For the text-containing cell, return its midpoint in (x, y) coordinate format. 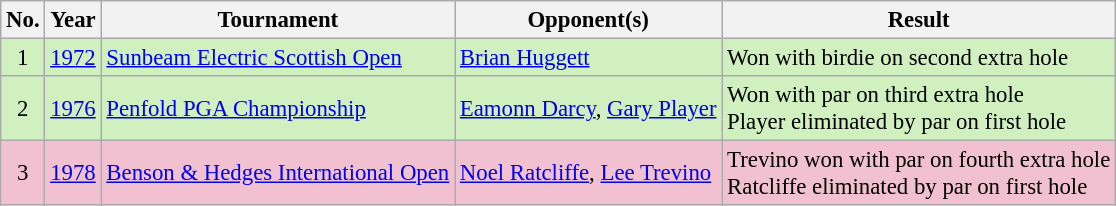
Year (73, 20)
Trevino won with par on fourth extra holeRatcliffe eliminated by par on first hole (919, 174)
Sunbeam Electric Scottish Open (278, 58)
Result (919, 20)
Eamonn Darcy, Gary Player (588, 108)
No. (23, 20)
Brian Huggett (588, 58)
1976 (73, 108)
1978 (73, 174)
Opponent(s) (588, 20)
Benson & Hedges International Open (278, 174)
Won with par on third extra holePlayer eliminated by par on first hole (919, 108)
Penfold PGA Championship (278, 108)
Noel Ratcliffe, Lee Trevino (588, 174)
Tournament (278, 20)
3 (23, 174)
1 (23, 58)
1972 (73, 58)
Won with birdie on second extra hole (919, 58)
2 (23, 108)
